From the cell containing the given text, extract its center point as (x, y) coordinate. 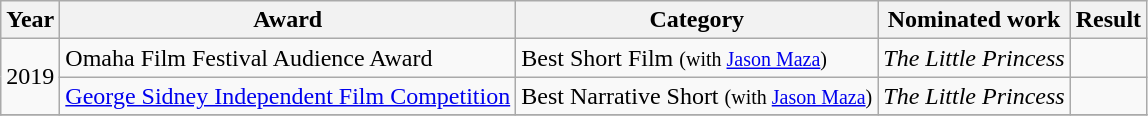
George Sidney Independent Film Competition (288, 96)
Year (30, 20)
Best Short Film (with Jason Maza) (697, 58)
Omaha Film Festival Audience Award (288, 58)
Result (1108, 20)
2019 (30, 77)
Award (288, 20)
Best Narrative Short (with Jason Maza) (697, 96)
Nominated work (974, 20)
Category (697, 20)
